For the text-containing cell, return its midpoint in (x, y) coordinate format. 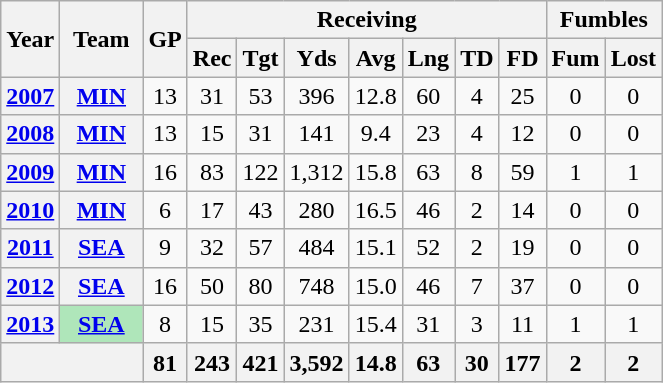
FD (522, 58)
15.1 (376, 248)
19 (522, 248)
11 (522, 324)
177 (522, 362)
43 (260, 210)
2010 (30, 210)
421 (260, 362)
2013 (30, 324)
14 (522, 210)
2009 (30, 172)
Receiving (366, 20)
15.4 (376, 324)
Lost (633, 58)
81 (165, 362)
Team (102, 39)
6 (165, 210)
Yds (316, 58)
35 (260, 324)
60 (428, 96)
80 (260, 286)
141 (316, 134)
2012 (30, 286)
52 (428, 248)
15.0 (376, 286)
50 (212, 286)
83 (212, 172)
59 (522, 172)
2008 (30, 134)
9 (165, 248)
37 (522, 286)
15.8 (376, 172)
32 (212, 248)
280 (316, 210)
Lng (428, 58)
Year (30, 39)
GP (165, 39)
23 (428, 134)
2011 (30, 248)
1,312 (316, 172)
Rec (212, 58)
12.8 (376, 96)
53 (260, 96)
748 (316, 286)
3,592 (316, 362)
14.8 (376, 362)
16.5 (376, 210)
Fumbles (604, 20)
243 (212, 362)
Tgt (260, 58)
Fum (576, 58)
7 (477, 286)
57 (260, 248)
12 (522, 134)
Avg (376, 58)
9.4 (376, 134)
396 (316, 96)
231 (316, 324)
2007 (30, 96)
484 (316, 248)
122 (260, 172)
30 (477, 362)
25 (522, 96)
17 (212, 210)
3 (477, 324)
TD (477, 58)
